Pinpoint the cell where the given text exists, returning its [x, y] midpoint coordinate. 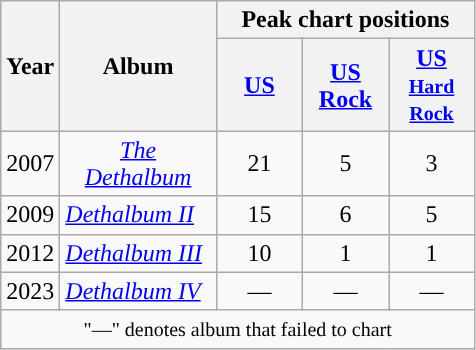
Album [138, 66]
21 [259, 164]
Dethalbum II [138, 215]
2007 [30, 164]
USRock [345, 85]
6 [345, 215]
Peak chart positions [345, 20]
2009 [30, 215]
2023 [30, 291]
2012 [30, 253]
"—" denotes album that failed to chart [238, 329]
15 [259, 215]
US [259, 85]
3 [431, 164]
Year [30, 66]
10 [259, 253]
The Dethalbum [138, 164]
Dethalbum IV [138, 291]
USHard Rock [431, 85]
Dethalbum III [138, 253]
